Extract the [x, y] coordinate from the center of the cell holding the provided text.  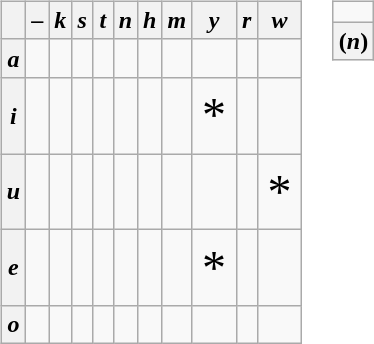
u [13, 192]
e [13, 268]
a [13, 58]
(n) [353, 41]
w [280, 20]
s [82, 20]
h [150, 20]
i [13, 115]
o [13, 325]
r [246, 20]
– [38, 20]
t [102, 20]
m [177, 20]
k [60, 20]
y [214, 20]
n [125, 20]
